Scan for the cell matching the given text and deliver its (X, Y) coordinate at center. 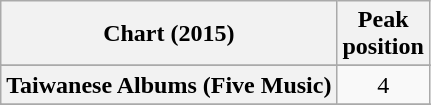
4 (383, 85)
Taiwanese Albums (Five Music) (169, 85)
Peakposition (383, 34)
Chart (2015) (169, 34)
